Pinpoint the cell where the given text exists, returning its (X, Y) midpoint coordinate. 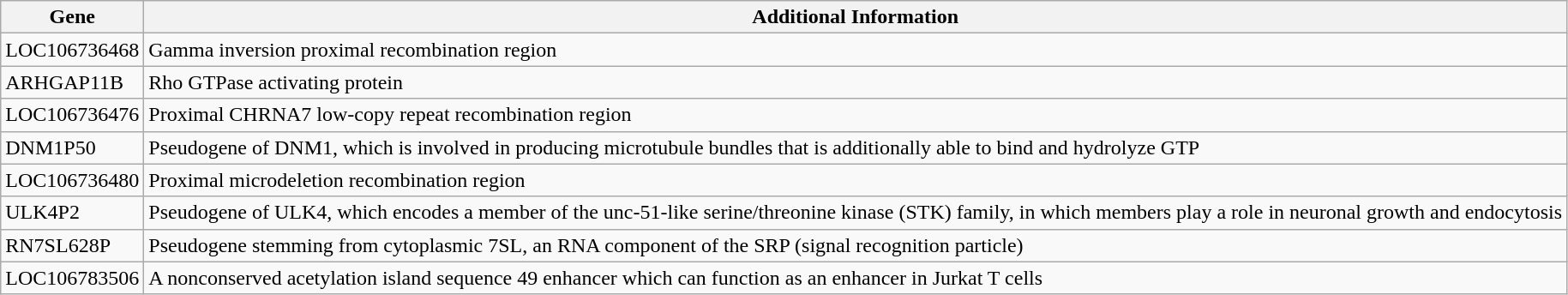
LOC106783506 (72, 278)
LOC106736480 (72, 180)
LOC106736476 (72, 115)
Proximal microdeletion recombination region (856, 180)
DNM1P50 (72, 147)
RN7SL628P (72, 245)
Rho GTPase activating protein (856, 82)
Pseudogene of DNM1, which is involved in producing microtubule bundles that is additionally able to bind and hydrolyze GTP (856, 147)
Additional Information (856, 17)
LOC106736468 (72, 50)
Proximal CHRNA7 low-copy repeat recombination region (856, 115)
ARHGAP11B (72, 82)
Gamma inversion proximal recombination region (856, 50)
Gene (72, 17)
Pseudogene stemming from cytoplasmic 7SL, an RNA component of the SRP (signal recognition particle) (856, 245)
A nonconserved acetylation island sequence 49 enhancer which can function as an enhancer in Jurkat T cells (856, 278)
ULK4P2 (72, 213)
